Detect which cell encompasses the target text, then output its [X, Y] center coordinate. 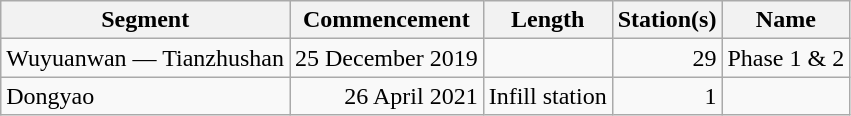
Segment [146, 20]
29 [667, 58]
Name [786, 20]
1 [667, 96]
Commencement [387, 20]
Length [548, 20]
25 December 2019 [387, 58]
Station(s) [667, 20]
Wuyuanwan — Tianzhushan [146, 58]
Dongyao [146, 96]
26 April 2021 [387, 96]
Infill station [548, 96]
Phase 1 & 2 [786, 58]
